Find where the given text appears and provide that cell's center as (X, Y) coordinate. 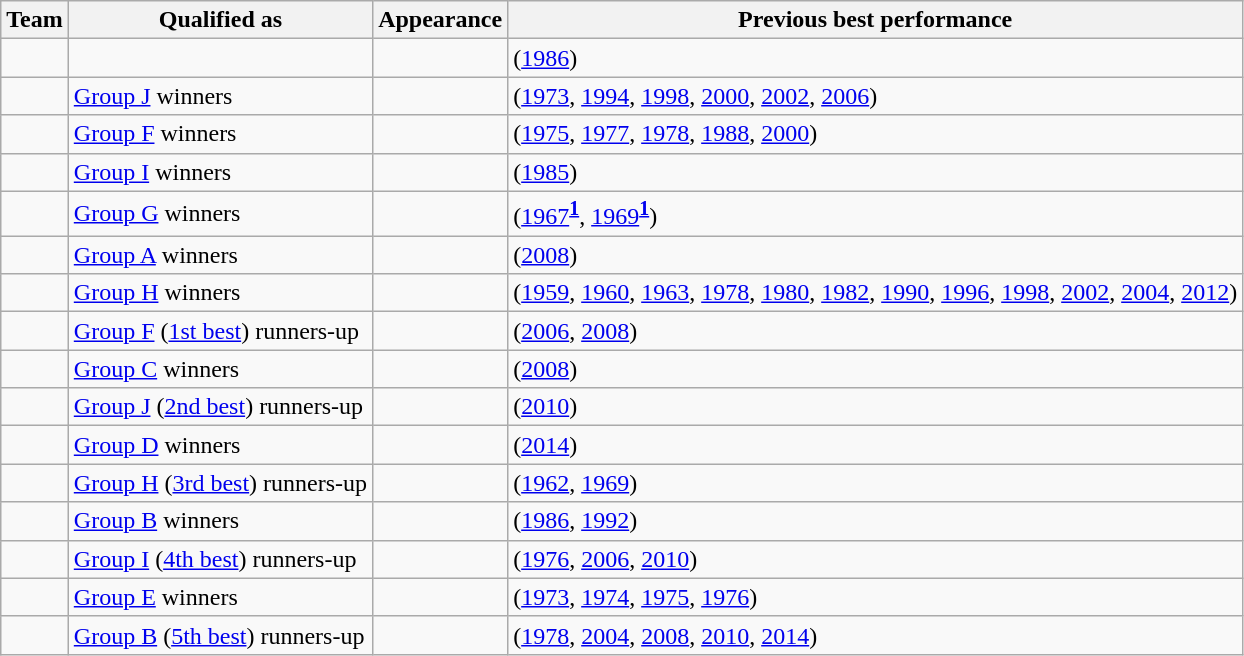
Previous best performance (876, 20)
(19671, 19691) (876, 214)
Appearance (440, 20)
Group B (5th best) runners-up (220, 635)
Group A winners (220, 255)
(1973, 1974, 1975, 1976) (876, 597)
(1985) (876, 172)
(1975, 1977, 1978, 1988, 2000) (876, 134)
Group I (4th best) runners-up (220, 559)
Group E winners (220, 597)
(2014) (876, 445)
Group H winners (220, 293)
Qualified as (220, 20)
Group J (2nd best) runners-up (220, 407)
(1978, 2004, 2008, 2010, 2014) (876, 635)
Group D winners (220, 445)
(2010) (876, 407)
(1959, 1960, 1963, 1978, 1980, 1982, 1990, 1996, 1998, 2002, 2004, 2012) (876, 293)
(1973, 1994, 1998, 2000, 2002, 2006) (876, 96)
Group B winners (220, 521)
(1986, 1992) (876, 521)
Group F winners (220, 134)
Group J winners (220, 96)
(1976, 2006, 2010) (876, 559)
Group I winners (220, 172)
(1962, 1969) (876, 483)
(1986) (876, 58)
(2006, 2008) (876, 331)
Team (35, 20)
Group H (3rd best) runners-up (220, 483)
Group F (1st best) runners-up (220, 331)
Group G winners (220, 214)
Group C winners (220, 369)
